Detect which cell encompasses the target text, then output its (x, y) center coordinate. 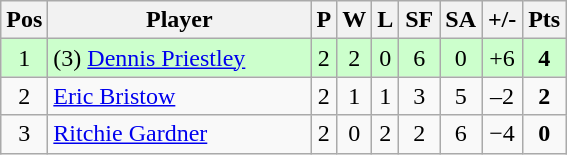
4 (544, 58)
Pos (24, 20)
Player (180, 20)
L (386, 20)
Pts (544, 20)
+6 (502, 58)
P (324, 20)
−4 (502, 134)
+/- (502, 20)
SA (461, 20)
(3) Dennis Priestley (180, 58)
Ritchie Gardner (180, 134)
–2 (502, 96)
5 (461, 96)
W (354, 20)
SF (420, 20)
Eric Bristow (180, 96)
